Return [X, Y] of the center of cell containing provided text 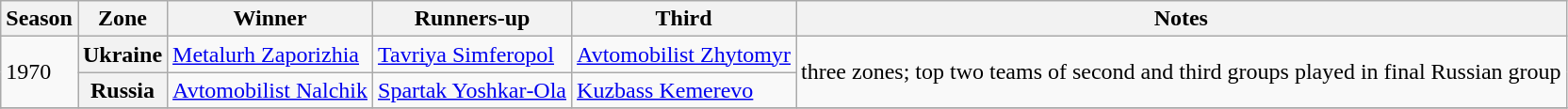
Russia [122, 90]
Notes [1182, 19]
Kuzbass Kemerevo [684, 90]
three zones; top two teams of second and third groups played in final Russian group [1182, 72]
Runners-up [473, 19]
Third [684, 19]
Avtomobilist Zhytomyr [684, 54]
Avtomobilist Nalchik [270, 90]
Metalurh Zaporizhia [270, 54]
Spartak Yoshkar‑Ola [473, 90]
Season [40, 19]
1970 [40, 72]
Ukraine [122, 54]
Winner [270, 19]
Zone [122, 19]
Tavriya Simferopol [473, 54]
